Locate the cell with the specified text and output its (X, Y) center coordinate. 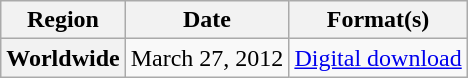
Digital download (378, 58)
Region (63, 20)
March 27, 2012 (207, 58)
Format(s) (378, 20)
Date (207, 20)
Worldwide (63, 58)
